For the text-containing cell, return its midpoint in (x, y) coordinate format. 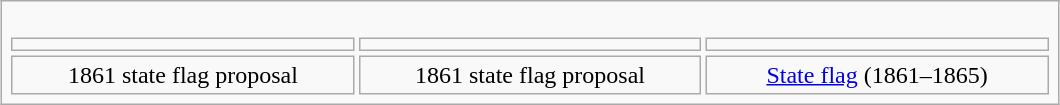
State flag (1861–1865) (878, 75)
1861 state flag proposal 1861 state flag proposal State flag (1861–1865) (530, 53)
